Extract the [X, Y] coordinate from the center of the cell holding the provided text.  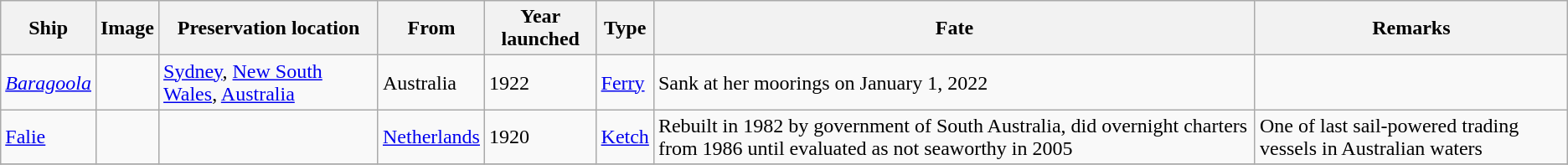
Remarks [1411, 28]
Sank at her moorings on January 1, 2022 [954, 82]
Falie [49, 137]
1920 [540, 137]
Baragoola [49, 82]
Netherlands [431, 137]
Preservation location [269, 28]
Ketch [625, 137]
From [431, 28]
Rebuilt in 1982 by government of South Australia, did overnight charters from 1986 until evaluated as not seaworthy in 2005 [954, 137]
Sydney, New South Wales, Australia [269, 82]
Ship [49, 28]
1922 [540, 82]
One of last sail-powered trading vessels in Australian waters [1411, 137]
Ferry [625, 82]
Fate [954, 28]
Year launched [540, 28]
Type [625, 28]
Australia [431, 82]
Image [127, 28]
